Scan for the cell matching the given text and deliver its [x, y] coordinate at center. 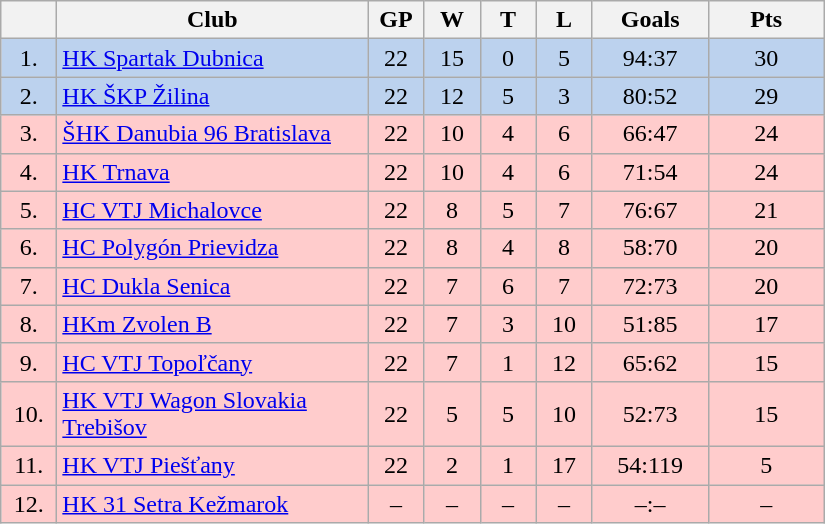
52:73 [650, 414]
30 [766, 58]
51:85 [650, 324]
1. [29, 58]
Pts [766, 20]
9. [29, 362]
76:67 [650, 210]
Goals [650, 20]
2. [29, 96]
HC Dukla Senica [212, 286]
10. [29, 414]
HK Spartak Dubnica [212, 58]
L [564, 20]
HK 31 Setra Kežmarok [212, 503]
54:119 [650, 465]
HC Polygón Prievidza [212, 248]
GP [396, 20]
HK VTJ Wagon Slovakia Trebišov [212, 414]
HK Trnava [212, 172]
66:47 [650, 134]
HK VTJ Piešťany [212, 465]
58:70 [650, 248]
11. [29, 465]
W [452, 20]
Club [212, 20]
HK ŠKP Žilina [212, 96]
72:73 [650, 286]
7. [29, 286]
T [508, 20]
5. [29, 210]
8. [29, 324]
71:54 [650, 172]
HC VTJ Topoľčany [212, 362]
ŠHK Danubia 96 Bratislava [212, 134]
HC VTJ Michalovce [212, 210]
29 [766, 96]
HKm Zvolen B [212, 324]
21 [766, 210]
–:– [650, 503]
3. [29, 134]
80:52 [650, 96]
65:62 [650, 362]
12. [29, 503]
0 [508, 58]
4. [29, 172]
6. [29, 248]
94:37 [650, 58]
2 [452, 465]
